Return [X, Y] of the center of cell containing provided text 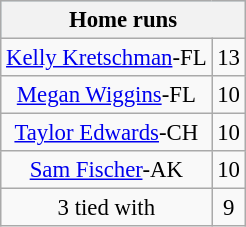
3 tied with [106, 208]
Home runs [124, 20]
9 [228, 208]
Sam Fischer-AK [106, 170]
Megan Wiggins-FL [106, 95]
13 [228, 58]
Kelly Kretschman-FL [106, 58]
Taylor Edwards-CH [106, 133]
